Detect which cell encompasses the target text, then output its (x, y) center coordinate. 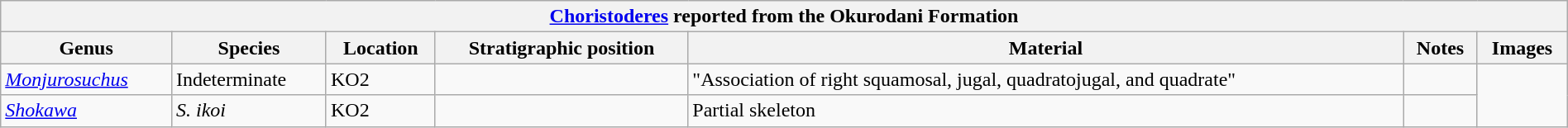
Material (1045, 48)
Indeterminate (248, 79)
Partial skeleton (1045, 111)
Location (380, 48)
Genus (86, 48)
Shokawa (86, 111)
Notes (1441, 48)
Species (248, 48)
Stratigraphic position (562, 48)
Monjurosuchus (86, 79)
S. ikoi (248, 111)
Images (1522, 48)
"Association of right squamosal, jugal, quadratojugal, and quadrate" (1045, 79)
Choristoderes reported from the Okurodani Formation (784, 17)
